Scan for the cell matching the given text and deliver its [x, y] coordinate at center. 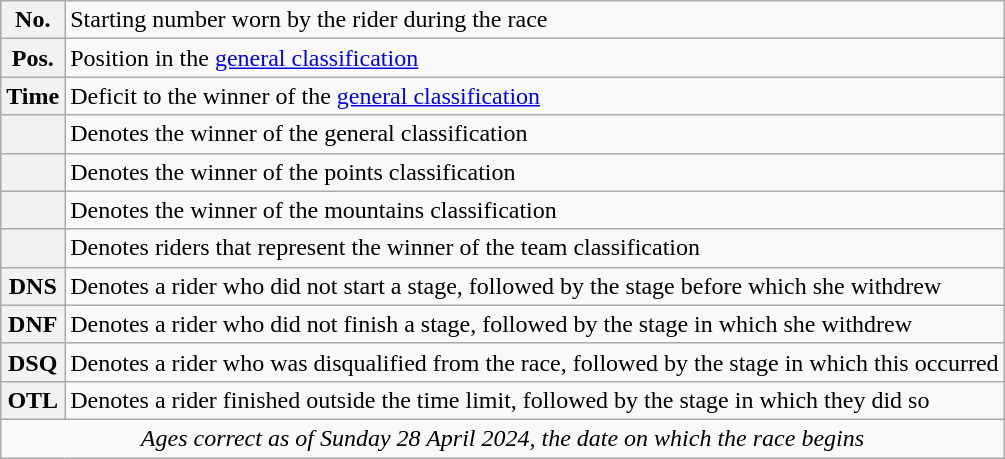
Denotes a rider finished outside the time limit, followed by the stage in which they did so [534, 400]
DNF [33, 324]
Deficit to the winner of the general classification [534, 96]
Time [33, 96]
No. [33, 20]
Denotes the winner of the mountains classification [534, 210]
Pos. [33, 58]
DNS [33, 286]
Starting number worn by the rider during the race [534, 20]
Denotes the winner of the points classification [534, 172]
DSQ [33, 362]
Denotes a rider who did not start a stage, followed by the stage before which she withdrew [534, 286]
Ages correct as of Sunday 28 April 2024, the date on which the race begins [502, 438]
Denotes riders that represent the winner of the team classification [534, 248]
Position in the general classification [534, 58]
Denotes the winner of the general classification [534, 134]
Denotes a rider who was disqualified from the race, followed by the stage in which this occurred [534, 362]
OTL [33, 400]
Denotes a rider who did not finish a stage, followed by the stage in which she withdrew [534, 324]
